Output the [x, y] coordinate of the center of the cell containing the given text.  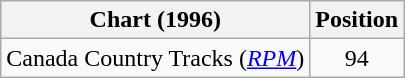
Chart (1996) [156, 20]
94 [357, 58]
Canada Country Tracks (RPM) [156, 58]
Position [357, 20]
